Pinpoint the cell where the given text exists, returning its [X, Y] midpoint coordinate. 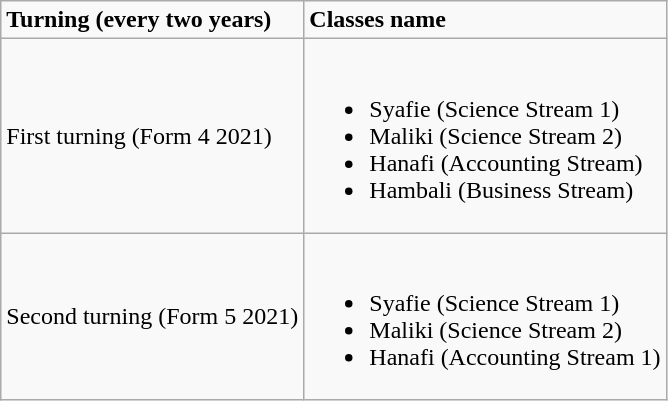
Syafie (Science Stream 1)Maliki (Science Stream 2)Hanafi (Accounting Stream)Hambali (Business Stream) [485, 136]
Turning (every two years) [152, 20]
Syafie (Science Stream 1)Maliki (Science Stream 2)Hanafi (Accounting Stream 1) [485, 316]
First turning (Form 4 2021) [152, 136]
Classes name [485, 20]
Second turning (Form 5 2021) [152, 316]
